Return (X, Y) of the center of cell containing provided text 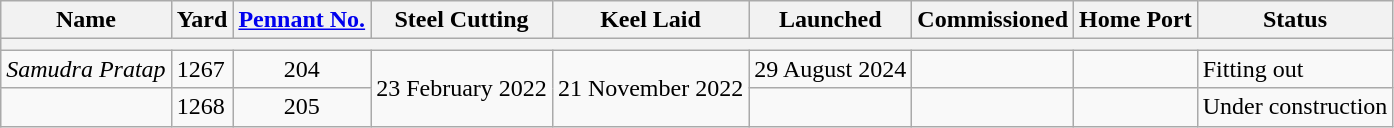
1268 (202, 107)
Status (1295, 20)
Fitting out (1295, 69)
Yard (202, 20)
1267 (202, 69)
Home Port (1136, 20)
29 August 2024 (830, 69)
Steel Cutting (462, 20)
Pennant No. (302, 20)
204 (302, 69)
Keel Laid (650, 20)
Samudra Pratap (86, 69)
Under construction (1295, 107)
21 November 2022 (650, 88)
Launched (830, 20)
Name (86, 20)
23 February 2022 (462, 88)
Commissioned (993, 20)
205 (302, 107)
